Identify which cell holds the provided text, then report its (X, Y) central coordinate. 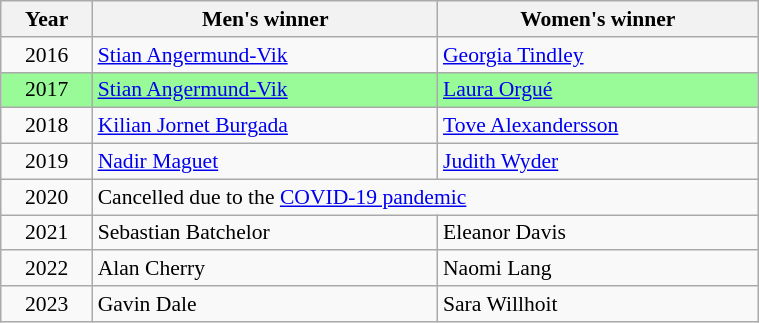
Kilian Jornet Burgada (266, 126)
Eleanor Davis (598, 233)
2020 (47, 197)
2018 (47, 126)
Men's winner (266, 19)
Cancelled due to the COVID-19 pandemic (426, 197)
Nadir Maguet (266, 162)
Year (47, 19)
Laura Orgué (598, 90)
2019 (47, 162)
2022 (47, 269)
Sebastian Batchelor (266, 233)
2017 (47, 90)
Naomi Lang (598, 269)
2023 (47, 304)
2016 (47, 55)
Women's winner (598, 19)
Georgia Tindley (598, 55)
Sara Willhoit (598, 304)
Alan Cherry (266, 269)
2021 (47, 233)
Gavin Dale (266, 304)
Judith Wyder (598, 162)
Tove Alexandersson (598, 126)
